Detect which cell encompasses the target text, then output its (X, Y) center coordinate. 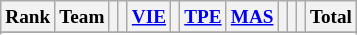
Total (330, 17)
TPE (203, 17)
VIE (148, 17)
MAS (252, 17)
Rank (28, 17)
Team (82, 17)
